Search for the cell housing the specified text and yield its (x, y) center coordinate. 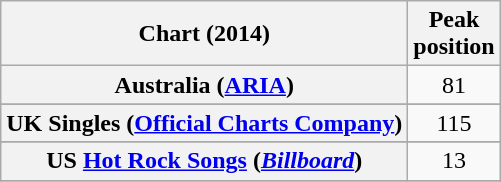
Chart (2014) (204, 34)
US Hot Rock Songs (Billboard) (204, 161)
13 (454, 161)
UK Singles (Official Charts Company) (204, 123)
Australia (ARIA) (204, 85)
115 (454, 123)
Peakposition (454, 34)
81 (454, 85)
